Output the (x, y) coordinate of the center of the cell containing the given text.  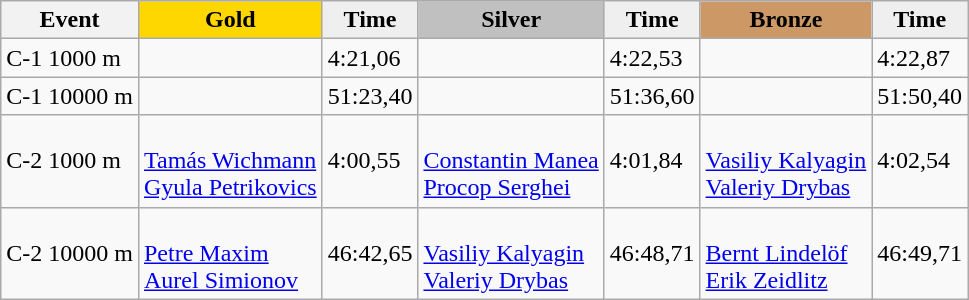
4:02,54 (920, 161)
Event (70, 20)
Constantin ManeaProcop Serghei (511, 161)
51:23,40 (370, 96)
Silver (511, 20)
4:22,53 (652, 58)
46:42,65 (370, 253)
Petre MaximAurel Simionov (230, 253)
4:21,06 (370, 58)
4:22,87 (920, 58)
C-2 1000 m (70, 161)
Bernt LindelöfErik Zeidlitz (786, 253)
4:00,55 (370, 161)
C-1 10000 m (70, 96)
Tamás WichmannGyula Petrikovics (230, 161)
Gold (230, 20)
51:36,60 (652, 96)
C-2 10000 m (70, 253)
51:50,40 (920, 96)
C-1 1000 m (70, 58)
46:48,71 (652, 253)
Bronze (786, 20)
46:49,71 (920, 253)
4:01,84 (652, 161)
